Find where the given text appears and provide that cell's center as [X, Y] coordinate. 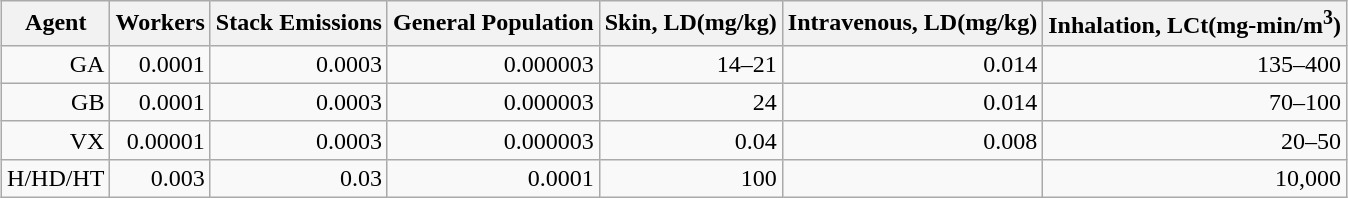
0.008 [912, 140]
H/HD/HT [56, 178]
GA [56, 64]
20–50 [1195, 140]
Workers [160, 24]
0.003 [160, 178]
General Population [493, 24]
Inhalation, LCt(mg-min/m3) [1195, 24]
0.04 [690, 140]
100 [690, 178]
135–400 [1195, 64]
Stack Emissions [298, 24]
70–100 [1195, 102]
14–21 [690, 64]
Skin, LD(mg/kg) [690, 24]
Agent [56, 24]
0.03 [298, 178]
24 [690, 102]
10,000 [1195, 178]
GB [56, 102]
VX [56, 140]
Intravenous, LD(mg/kg) [912, 24]
0.00001 [160, 140]
